Output the (X, Y) coordinate of the center of the cell containing the given text.  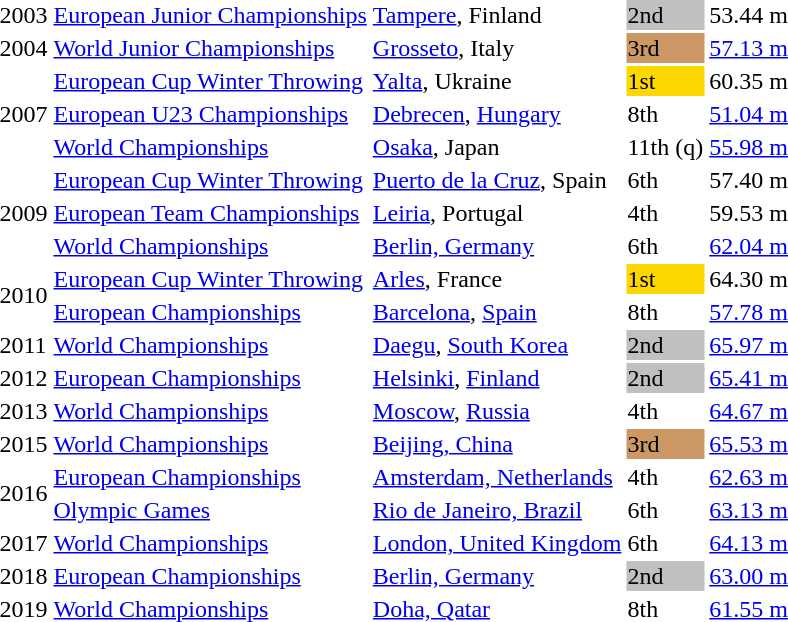
Rio de Janeiro, Brazil (497, 510)
Osaka, Japan (497, 147)
Tampere, Finland (497, 15)
European Junior Championships (210, 15)
World Junior Championships (210, 48)
Beijing, China (497, 444)
Grosseto, Italy (497, 48)
Leiria, Portugal (497, 213)
Barcelona, Spain (497, 312)
European Team Championships (210, 213)
Amsterdam, Netherlands (497, 477)
11th (q) (666, 147)
European U23 Championships (210, 114)
Helsinki, Finland (497, 378)
Olympic Games (210, 510)
Moscow, Russia (497, 411)
Debrecen, Hungary (497, 114)
Yalta, Ukraine (497, 81)
Puerto de la Cruz, Spain (497, 180)
Arles, France (497, 279)
Daegu, South Korea (497, 345)
London, United Kingdom (497, 543)
